Identify which cell holds the provided text, then report its [x, y] central coordinate. 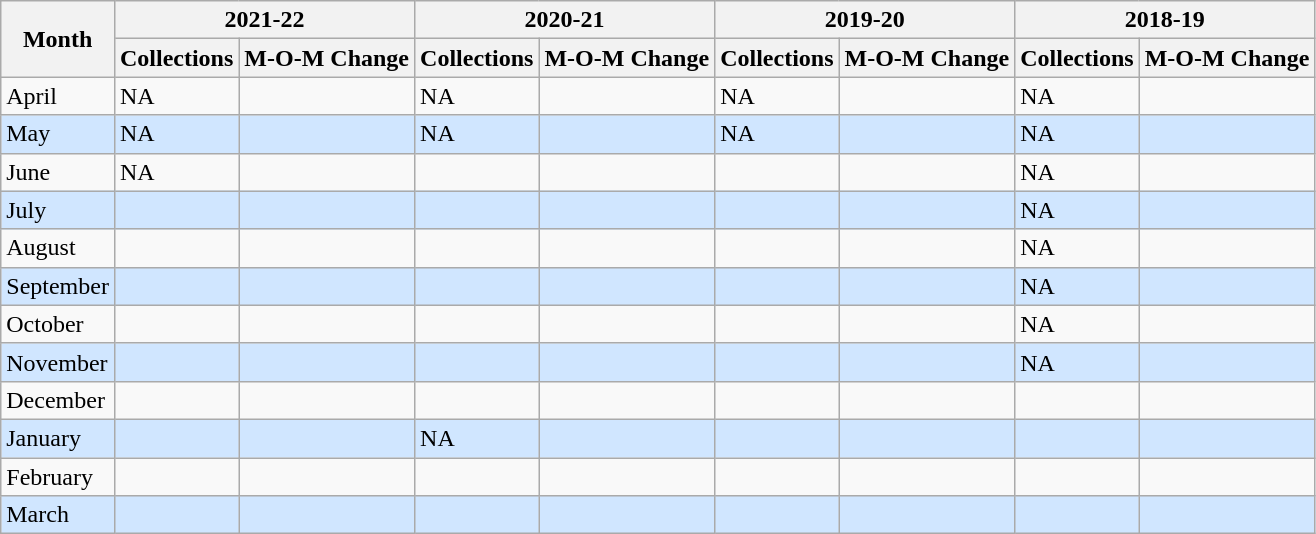
December [58, 400]
2018-19 [1165, 20]
March [58, 515]
July [58, 210]
Month [58, 39]
February [58, 477]
November [58, 362]
2021-22 [264, 20]
2019-20 [865, 20]
October [58, 324]
January [58, 438]
2020-21 [565, 20]
August [58, 248]
April [58, 96]
September [58, 286]
June [58, 172]
May [58, 134]
